Identify which cell holds the provided text, then report its [X, Y] central coordinate. 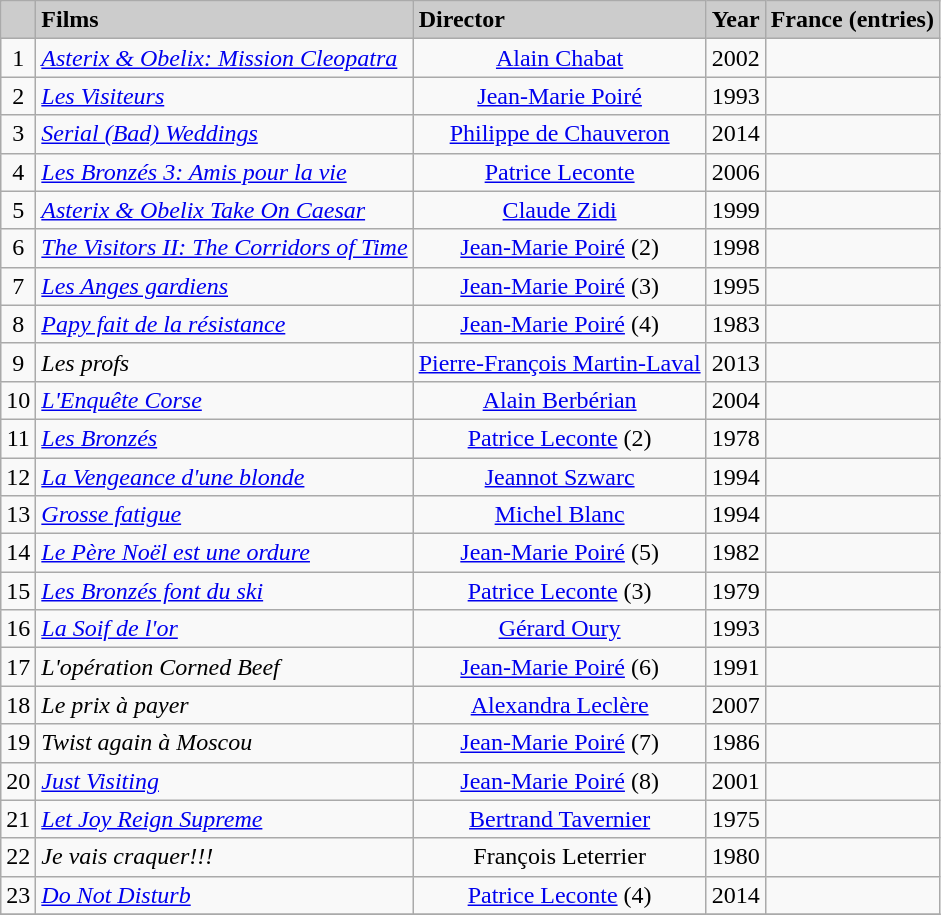
1982 [736, 553]
2013 [736, 362]
L'Enquête Corse [224, 400]
Director [560, 20]
La Soif de l'or [224, 629]
The Visitors II: The Corridors of Time [224, 248]
1995 [736, 286]
1983 [736, 324]
Les Anges gardiens [224, 286]
16 [18, 629]
2002 [736, 58]
Asterix & Obelix: Mission Cleopatra [224, 58]
1975 [736, 819]
Le Père Noël est une ordure [224, 553]
Jean-Marie Poiré (2) [560, 248]
Le prix à payer [224, 705]
Patrice Leconte (2) [560, 438]
20 [18, 781]
19 [18, 743]
1999 [736, 210]
Jean-Marie Poiré (4) [560, 324]
1998 [736, 248]
Papy fait de la résistance [224, 324]
La Vengeance d'une blonde [224, 477]
22 [18, 857]
1980 [736, 857]
2004 [736, 400]
3 [18, 134]
Jean-Marie Poiré (3) [560, 286]
Jeannot Szwarc [560, 477]
15 [18, 591]
5 [18, 210]
11 [18, 438]
2007 [736, 705]
Jean-Marie Poiré (8) [560, 781]
Serial (Bad) Weddings [224, 134]
2 [18, 96]
France (entries) [852, 20]
1978 [736, 438]
Les Bronzés [224, 438]
Alain Chabat [560, 58]
Jean-Marie Poiré (5) [560, 553]
1 [18, 58]
Jean-Marie Poiré (6) [560, 667]
Claude Zidi [560, 210]
Patrice Leconte (4) [560, 895]
Year [736, 20]
18 [18, 705]
13 [18, 515]
Jean-Marie Poiré (7) [560, 743]
21 [18, 819]
9 [18, 362]
Philippe de Chauveron [560, 134]
Je vais craquer!!! [224, 857]
L'opération Corned Beef [224, 667]
Jean-Marie Poiré [560, 96]
Les profs [224, 362]
2006 [736, 172]
10 [18, 400]
Bertrand Tavernier [560, 819]
Asterix & Obelix Take On Caesar [224, 210]
12 [18, 477]
Alexandra Leclère [560, 705]
7 [18, 286]
14 [18, 553]
1979 [736, 591]
Do Not Disturb [224, 895]
Alain Berbérian [560, 400]
17 [18, 667]
Patrice Leconte (3) [560, 591]
Les Bronzés font du ski [224, 591]
Just Visiting [224, 781]
23 [18, 895]
Films [224, 20]
Let Joy Reign Supreme [224, 819]
1986 [736, 743]
Gérard Oury [560, 629]
Pierre-François Martin-Laval [560, 362]
4 [18, 172]
6 [18, 248]
Twist again à Moscou [224, 743]
Grosse fatigue [224, 515]
2001 [736, 781]
Patrice Leconte [560, 172]
François Leterrier [560, 857]
Les Visiteurs [224, 96]
Les Bronzés 3: Amis pour la vie [224, 172]
8 [18, 324]
Michel Blanc [560, 515]
1991 [736, 667]
